Locate the cell with the specified text and output its [x, y] center coordinate. 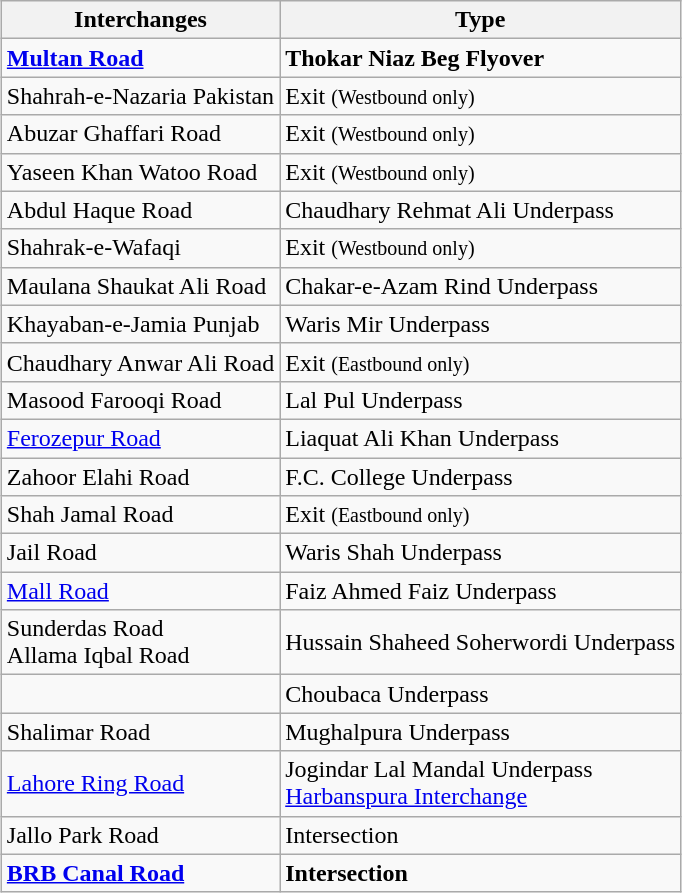
Type [480, 20]
Chaudhary Rehmat Ali Underpass [480, 210]
Chakar-e-Azam Rind Underpass [480, 286]
Jallo Park Road [140, 835]
F.C. College Underpass [480, 477]
Lahore Ring Road [140, 784]
Shah Jamal Road [140, 515]
Shahrak-e-Wafaqi [140, 248]
Abuzar Ghaffari Road [140, 134]
Shalimar Road [140, 732]
Shahrah-e-Nazaria Pakistan [140, 96]
Waris Mir Underpass [480, 324]
Zahoor Elahi Road [140, 477]
Jogindar Lal Mandal UnderpassHarbanspura Interchange [480, 784]
Thokar Niaz Beg Flyover [480, 58]
Mughalpura Underpass [480, 732]
Waris Shah Underpass [480, 553]
BRB Canal Road [140, 873]
Sunderdas RoadAllama Iqbal Road [140, 642]
Liaquat Ali Khan Underpass [480, 438]
Faiz Ahmed Faiz Underpass [480, 591]
Yaseen Khan Watoo Road [140, 172]
Interchanges [140, 20]
Abdul Haque Road [140, 210]
Jail Road [140, 553]
Multan Road [140, 58]
Maulana Shaukat Ali Road [140, 286]
Chaudhary Anwar Ali Road [140, 362]
Ferozepur Road [140, 438]
Mall Road [140, 591]
Choubaca Underpass [480, 694]
Hussain Shaheed Soherwordi Underpass [480, 642]
Masood Farooqi Road [140, 400]
Lal Pul Underpass [480, 400]
Khayaban-e-Jamia Punjab [140, 324]
